From the cell containing the given text, extract its center point as [X, Y] coordinate. 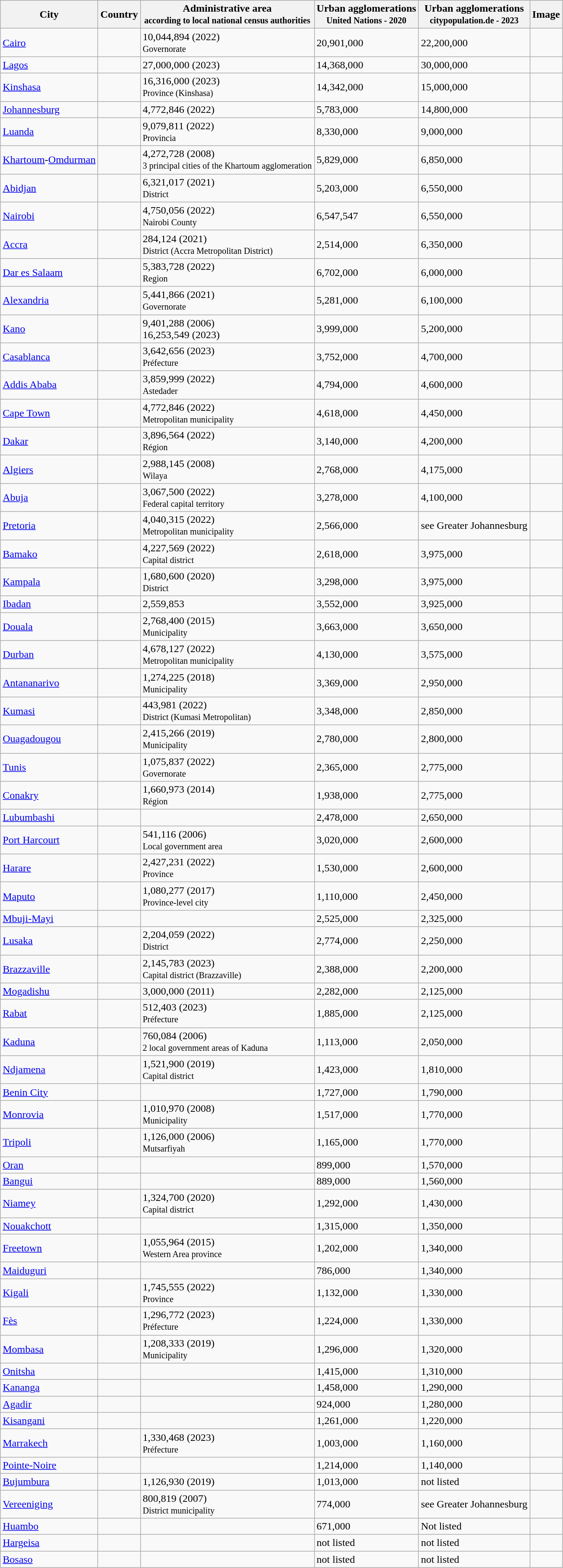
Country [119, 15]
1,415,000 [366, 1371]
3,999,000 [366, 329]
2,365,000 [366, 767]
1,790,000 [474, 1092]
4,794,000 [366, 385]
1,165,000 [366, 1142]
1,220,000 [474, 1421]
Abuja [49, 497]
889,000 [366, 1181]
Onitsha [49, 1371]
Lusaka [49, 941]
3,575,000 [474, 655]
Image [546, 15]
Lubumbashi [49, 818]
Brazzaville [49, 969]
9,079,811 (2022)Provincia [227, 131]
2,478,000 [366, 818]
Dar es Salaam [49, 272]
3,369,000 [366, 682]
1,560,000 [474, 1181]
Johannesburg [49, 109]
1,113,000 [366, 1041]
Kaduna [49, 1041]
9,000,000 [474, 131]
1,727,000 [366, 1092]
1,202,000 [366, 1248]
Bosaso [49, 1559]
1,320,000 [474, 1349]
1,660,973 (2014)Région [227, 796]
1,458,000 [366, 1388]
Freetown [49, 1248]
2,988,145 (2008)Wilaya [227, 470]
2,050,000 [474, 1041]
Not listed [474, 1526]
Khartoum-Omdurman [49, 160]
20,901,000 [366, 42]
2,427,231 (2022)Province [227, 868]
3,140,000 [366, 441]
3,752,000 [366, 357]
Vereeniging [49, 1504]
Niamey [49, 1204]
1,517,000 [366, 1114]
5,383,728 (2022)Region [227, 272]
3,067,500 (2022)Federal capital territory [227, 497]
1,296,772 (2023)Préfecture [227, 1321]
6,100,000 [474, 300]
14,342,000 [366, 87]
3,896,564 (2022)Région [227, 441]
1,885,000 [366, 1014]
6,850,000 [474, 160]
Antananarivo [49, 682]
1,330,468 (2023)Préfecture [227, 1443]
4,200,000 [474, 441]
1,261,000 [366, 1421]
2,650,000 [474, 818]
1,292,000 [366, 1204]
284,124 (2021)District (Accra Metropolitan District) [227, 244]
Casablanca [49, 357]
Marrakech [49, 1443]
4,700,000 [474, 357]
Pointe-Noire [49, 1465]
786,000 [366, 1270]
2,780,000 [366, 739]
6,547,547 [366, 216]
Kano [49, 329]
30,000,000 [474, 65]
5,829,000 [366, 160]
1,521,900 (2019)Capital district [227, 1070]
4,272,728 (2008)3 principal cities of the Khartoum agglomeration [227, 160]
Port Harcourt [49, 840]
4,227,569 (2022)Capital district [227, 554]
Ndjamena [49, 1070]
1,530,000 [366, 868]
1,003,000 [366, 1443]
Oran [49, 1165]
Urban agglomerationsUnited Nations - 2020 [366, 15]
2,415,266 (2019)Municipality [227, 739]
3,278,000 [366, 497]
2,800,000 [474, 739]
2,559,853 [227, 604]
2,514,000 [366, 244]
4,100,000 [474, 497]
5,281,000 [366, 300]
924,000 [366, 1404]
Mbuji-Mayi [49, 918]
1,126,000 (2006)Mutsarfiyah [227, 1142]
Rabat [49, 1014]
1,315,000 [366, 1226]
3,642,656 (2023)Préfecture [227, 357]
1,010,970 (2008)Municipality [227, 1114]
2,388,000 [366, 969]
Lagos [49, 65]
4,175,000 [474, 470]
1,110,000 [366, 896]
6,702,000 [366, 272]
5,441,866 (2021)Governorate [227, 300]
9,401,288 (2006)16,253,549 (2023) [227, 329]
1,296,000 [366, 1349]
3,000,000 (2011) [227, 991]
4,450,000 [474, 413]
Benin City [49, 1092]
15,000,000 [474, 87]
8,330,000 [366, 131]
3,348,000 [366, 711]
5,200,000 [474, 329]
774,000 [366, 1504]
Tripoli [49, 1142]
Accra [49, 244]
Addis Ababa [49, 385]
6,350,000 [474, 244]
1,350,000 [474, 1226]
2,768,000 [366, 470]
Bujumbura [49, 1482]
22,200,000 [474, 42]
14,368,000 [366, 65]
2,145,783 (2023) Capital district (Brazzaville) [227, 969]
2,768,400 (2015)Municipality [227, 626]
5,203,000 [366, 188]
Administrative areaaccording to local national census authorities [227, 15]
4,600,000 [474, 385]
Kinshasa [49, 87]
6,000,000 [474, 272]
4,772,846 (2022)Metropolitan municipality [227, 413]
Kumasi [49, 711]
899,000 [366, 1165]
Monrovia [49, 1114]
2,525,000 [366, 918]
3,650,000 [474, 626]
6,321,017 (2021)District [227, 188]
Ibadan [49, 604]
2,566,000 [366, 526]
Mombasa [49, 1349]
Durban [49, 655]
Dakar [49, 441]
1,324,700 (2020)Capital district [227, 1204]
1,430,000 [474, 1204]
1,160,000 [474, 1443]
Kigali [49, 1293]
1,055,964 (2015)Western Area province [227, 1248]
Ouagadougou [49, 739]
3,925,000 [474, 604]
Maputo [49, 896]
2,250,000 [474, 941]
1,224,000 [366, 1321]
1,214,000 [366, 1465]
27,000,000 (2023) [227, 65]
3,020,000 [366, 840]
Nairobi [49, 216]
2,950,000 [474, 682]
Kananga [49, 1388]
4,678,127 (2022)Metropolitan municipality [227, 655]
Tunis [49, 767]
Abidjan [49, 188]
4,618,000 [366, 413]
1,208,333 (2019)Municipality [227, 1349]
Fès [49, 1321]
Cairo [49, 42]
3,552,000 [366, 604]
2,282,000 [366, 991]
1,938,000 [366, 796]
Douala [49, 626]
3,663,000 [366, 626]
Hargeisa [49, 1543]
1,423,000 [366, 1070]
16,316,000 (2023)Province (Kinshasa) [227, 87]
Mogadishu [49, 991]
2,200,000 [474, 969]
1,290,000 [474, 1388]
1,075,837 (2022)Governorate [227, 767]
1,310,000 [474, 1371]
2,204,059 (2022)District [227, 941]
1,140,000 [474, 1465]
Luanda [49, 131]
2,774,000 [366, 941]
Harare [49, 868]
2,450,000 [474, 896]
Alexandria [49, 300]
2,325,000 [474, 918]
Bangui [49, 1181]
3,298,000 [366, 582]
10,044,894 (2022) Governorate [227, 42]
1,280,000 [474, 1404]
1,745,555 (2022)Province [227, 1293]
Pretoria [49, 526]
1,570,000 [474, 1165]
5,783,000 [366, 109]
3,859,999 (2022)Astedader [227, 385]
1,274,225 (2018)Municipality [227, 682]
Urban agglomerationscitypopulation.de - 2023 [474, 15]
4,040,315 (2022)Metropolitan municipality [227, 526]
512,403 (2023)Préfecture [227, 1014]
Cape Town [49, 413]
Algiers [49, 470]
1,680,600 (2020)District [227, 582]
1,126,930 (2019) [227, 1482]
1,132,000 [366, 1293]
Agadir [49, 1404]
443,981 (2022) District (Kumasi Metropolitan) [227, 711]
Kisangani [49, 1421]
4,772,846 (2022) [227, 109]
1,810,000 [474, 1070]
4,750,056 (2022)Nairobi County [227, 216]
760,084 (2006)2 local government areas of Kaduna [227, 1041]
2,850,000 [474, 711]
541,116 (2006)Local government area [227, 840]
Huambo [49, 1526]
4,130,000 [366, 655]
Nouakchott [49, 1226]
City [49, 15]
Maiduguri [49, 1270]
Bamako [49, 554]
671,000 [366, 1526]
1,013,000 [366, 1482]
Conakry [49, 796]
800,819 (2007)District municipality [227, 1504]
Kampala [49, 582]
1,080,277 (2017)Province-level city [227, 896]
14,800,000 [474, 109]
2,618,000 [366, 554]
